Return (X, Y) of the center of cell containing provided text 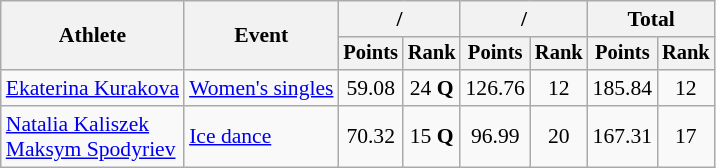
185.84 (622, 88)
Athlete (92, 36)
167.31 (622, 136)
Ice dance (261, 136)
17 (686, 136)
Ekaterina Kurakova (92, 88)
20 (559, 136)
Total (652, 19)
15 Q (432, 136)
96.99 (494, 136)
24 Q (432, 88)
Women's singles (261, 88)
126.76 (494, 88)
Natalia KaliszekMaksym Spodyriev (92, 136)
Event (261, 36)
70.32 (370, 136)
59.08 (370, 88)
